Locate the cell with the specified text and output its [x, y] center coordinate. 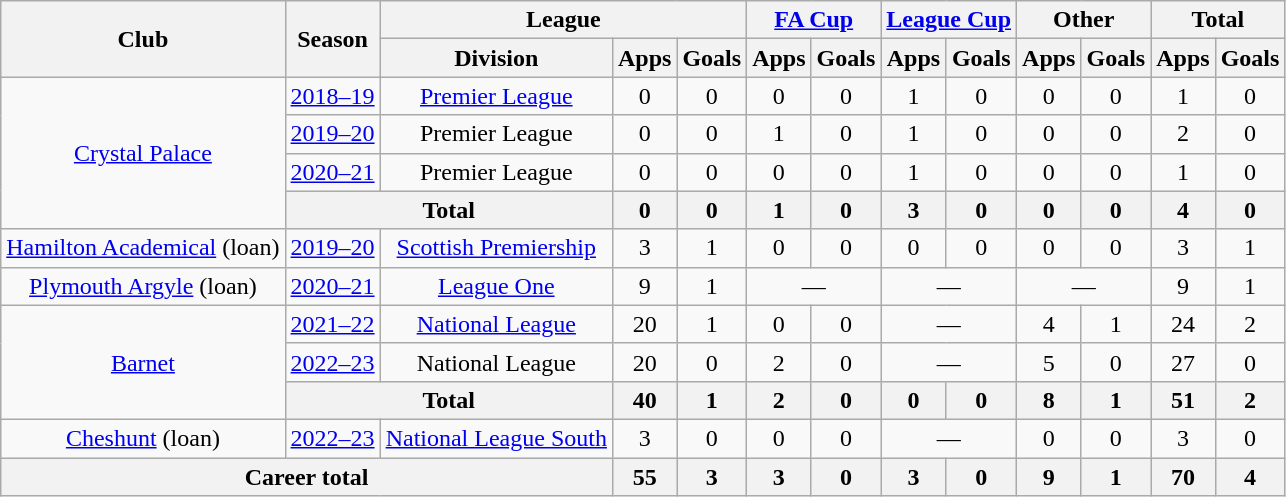
Club [143, 39]
27 [1183, 362]
Division [496, 58]
Cheshunt (loan) [143, 438]
51 [1183, 400]
National League South [496, 438]
Plymouth Argyle (loan) [143, 286]
8 [1049, 400]
2021–22 [332, 324]
24 [1183, 324]
55 [644, 477]
Barnet [143, 362]
League [564, 20]
League Cup [949, 20]
League One [496, 286]
Crystal Palace [143, 153]
Scottish Premiership [496, 248]
Career total [307, 477]
5 [1049, 362]
Other [1084, 20]
Hamilton Academical (loan) [143, 248]
2018–19 [332, 96]
Season [332, 39]
FA Cup [814, 20]
40 [644, 400]
70 [1183, 477]
